Identify which cell holds the provided text, then report its [x, y] central coordinate. 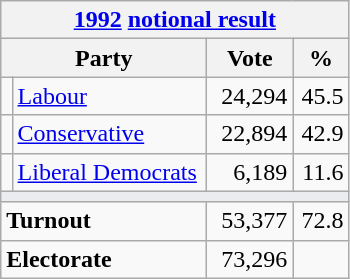
Vote [250, 58]
42.9 [321, 134]
Conservative [110, 134]
53,377 [250, 221]
73,296 [250, 259]
11.6 [321, 172]
Electorate [104, 259]
6,189 [250, 172]
24,294 [250, 96]
Liberal Democrats [110, 172]
% [321, 58]
22,894 [250, 134]
45.5 [321, 96]
Turnout [104, 221]
72.8 [321, 221]
1992 notional result [175, 20]
Party [104, 58]
Labour [110, 96]
